Search for the cell housing the specified text and yield its [X, Y] center coordinate. 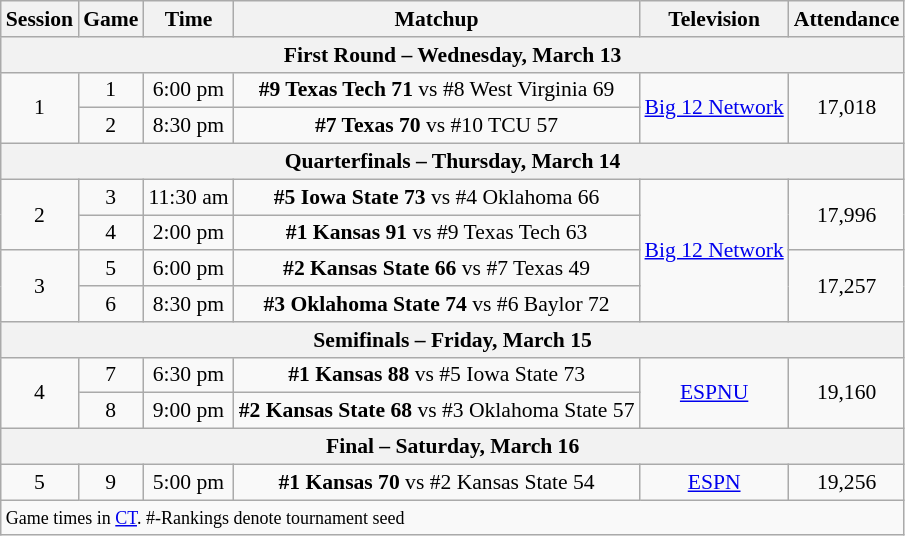
17,257 [847, 286]
ESPNU [714, 392]
Time [188, 19]
Attendance [847, 19]
19,160 [847, 392]
Game [110, 19]
17,018 [847, 108]
11:30 am [188, 197]
Quarterfinals – Thursday, March 14 [453, 162]
#1 Kansas 91 vs #9 Texas Tech 63 [437, 233]
6:30 pm [188, 375]
Semifinals – Friday, March 15 [453, 340]
8 [110, 411]
Session [40, 19]
#1 Kansas 88 vs #5 Iowa State 73 [437, 375]
7 [110, 375]
#5 Iowa State 73 vs #4 Oklahoma 66 [437, 197]
19,256 [847, 482]
ESPN [714, 482]
Matchup [437, 19]
#2 Kansas State 66 vs #7 Texas 49 [437, 269]
Television [714, 19]
#9 Texas Tech 71 vs #8 West Virginia 69 [437, 90]
9:00 pm [188, 411]
Final – Saturday, March 16 [453, 447]
#7 Texas 70 vs #10 TCU 57 [437, 126]
9 [110, 482]
#1 Kansas 70 vs #2 Kansas State 54 [437, 482]
5:00 pm [188, 482]
Game times in CT. #-Rankings denote tournament seed [453, 518]
17,996 [847, 214]
#3 Oklahoma State 74 vs #6 Baylor 72 [437, 304]
First Round – Wednesday, March 13 [453, 55]
#2 Kansas State 68 vs #3 Oklahoma State 57 [437, 411]
2:00 pm [188, 233]
6 [110, 304]
